Determine the (x, y) coordinate at the center of the cell enclosing the given text.  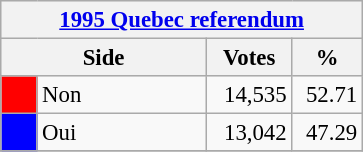
% (328, 58)
14,535 (249, 95)
47.29 (328, 133)
Oui (122, 133)
1995 Quebec referendum (182, 20)
52.71 (328, 95)
Side (104, 58)
Votes (249, 58)
13,042 (249, 133)
Non (122, 95)
